Find where the given text appears and provide that cell's center as [x, y] coordinate. 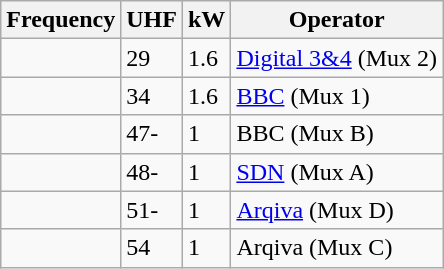
48- [152, 172]
kW [206, 20]
Arqiva (Mux C) [337, 248]
BBC (Mux 1) [337, 96]
Arqiva (Mux D) [337, 210]
Frequency [61, 20]
BBC (Mux B) [337, 134]
34 [152, 96]
29 [152, 58]
Digital 3&4 (Mux 2) [337, 58]
47- [152, 134]
UHF [152, 20]
Operator [337, 20]
SDN (Mux A) [337, 172]
51- [152, 210]
54 [152, 248]
